Capture the cell that displays the provided text and extract its [x, y] central coordinate. 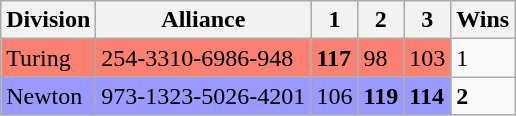
3 [428, 20]
973-1323-5026-4201 [204, 96]
Division [48, 20]
98 [381, 58]
Newton [48, 96]
103 [428, 58]
117 [334, 58]
Alliance [204, 20]
254-3310-6986-948 [204, 58]
106 [334, 96]
119 [381, 96]
114 [428, 96]
Turing [48, 58]
Wins [483, 20]
